Return the (x, y) coordinate for the center point of the cell that contains the specified text.  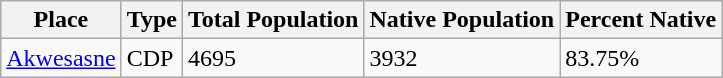
83.75% (641, 58)
Type (152, 20)
4695 (273, 58)
CDP (152, 58)
Total Population (273, 20)
Percent Native (641, 20)
Place (61, 20)
Native Population (462, 20)
3932 (462, 58)
Akwesasne (61, 58)
